Detect which cell encompasses the target text, then output its [X, Y] center coordinate. 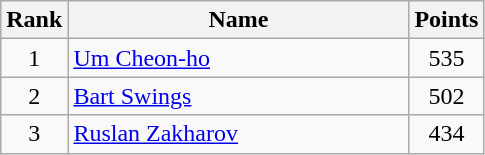
Name [238, 20]
434 [446, 134]
Points [446, 20]
1 [34, 58]
3 [34, 134]
Rank [34, 20]
535 [446, 58]
Bart Swings [238, 96]
Ruslan Zakharov [238, 134]
502 [446, 96]
2 [34, 96]
Um Cheon-ho [238, 58]
